Find where the given text appears and provide that cell's center as [X, Y] coordinate. 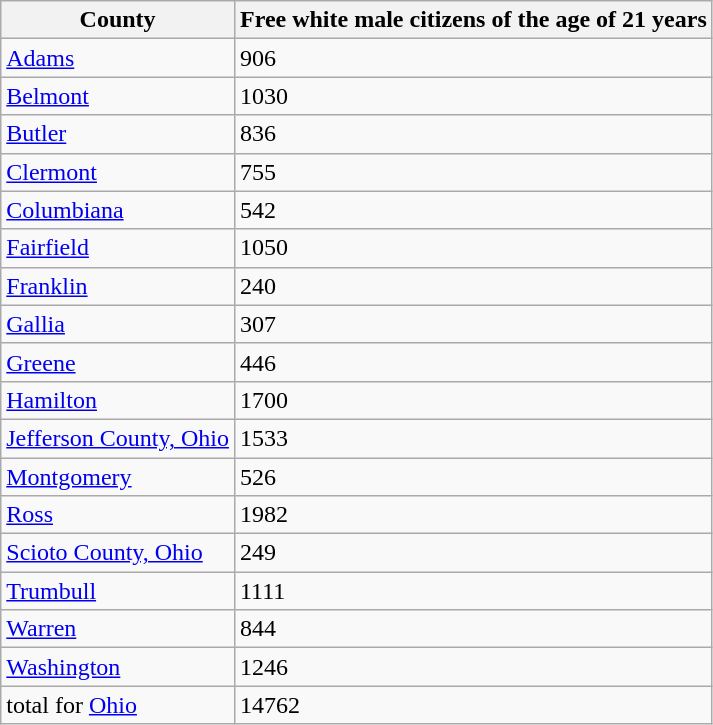
Montgomery [118, 477]
1982 [473, 515]
755 [473, 172]
Butler [118, 134]
Free white male citizens of the age of 21 years [473, 20]
240 [473, 286]
844 [473, 629]
526 [473, 477]
County [118, 20]
542 [473, 210]
1030 [473, 96]
Adams [118, 58]
Greene [118, 362]
1050 [473, 248]
906 [473, 58]
Fairfield [118, 248]
1111 [473, 591]
Belmont [118, 96]
Ross [118, 515]
249 [473, 553]
Hamilton [118, 400]
Clermont [118, 172]
Scioto County, Ohio [118, 553]
Columbiana [118, 210]
1246 [473, 667]
total for Ohio [118, 705]
1533 [473, 438]
Gallia [118, 324]
Franklin [118, 286]
Warren [118, 629]
307 [473, 324]
Jefferson County, Ohio [118, 438]
14762 [473, 705]
1700 [473, 400]
Washington [118, 667]
446 [473, 362]
Trumbull [118, 591]
836 [473, 134]
